Output the [x, y] coordinate of the center of the cell containing the given text.  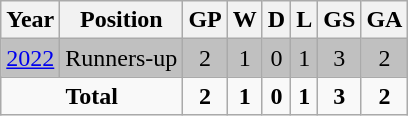
L [304, 20]
2022 [30, 58]
Position [122, 20]
Runners-up [122, 58]
GS [340, 20]
GA [384, 20]
D [276, 20]
W [244, 20]
GP [205, 20]
Year [30, 20]
Total [92, 96]
